From the cell containing the given text, extract its center point as (x, y) coordinate. 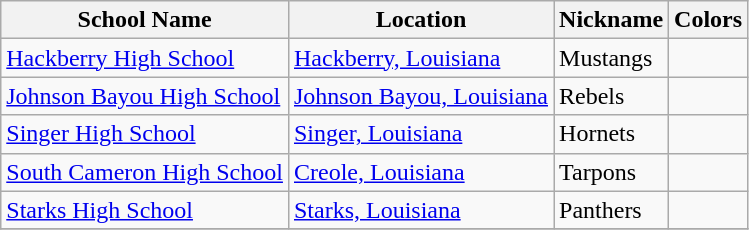
Nickname (612, 20)
Hornets (612, 134)
Location (420, 20)
School Name (145, 20)
Singer, Louisiana (420, 134)
Tarpons (612, 172)
South Cameron High School (145, 172)
Starks, Louisiana (420, 210)
Creole, Louisiana (420, 172)
Colors (708, 20)
Johnson Bayou High School (145, 96)
Johnson Bayou, Louisiana (420, 96)
Singer High School (145, 134)
Hackberry High School (145, 58)
Mustangs (612, 58)
Starks High School (145, 210)
Rebels (612, 96)
Panthers (612, 210)
Hackberry, Louisiana (420, 58)
